Determine the [X, Y] coordinate at the center of the cell enclosing the given text.  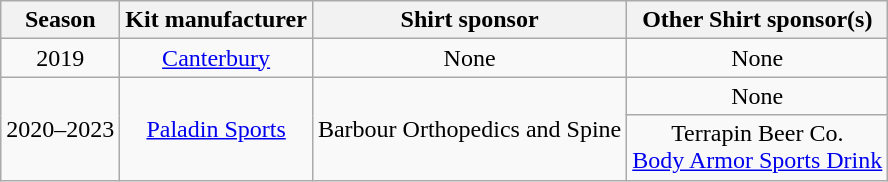
Paladin Sports [216, 128]
Shirt sponsor [469, 20]
Season [60, 20]
Kit manufacturer [216, 20]
Canterbury [216, 58]
Barbour Orthopedics and Spine [469, 128]
Terrapin Beer Co.Body Armor Sports Drink [758, 148]
Other Shirt sponsor(s) [758, 20]
2019 [60, 58]
2020–2023 [60, 128]
